Capture the cell that displays the provided text and extract its [X, Y] central coordinate. 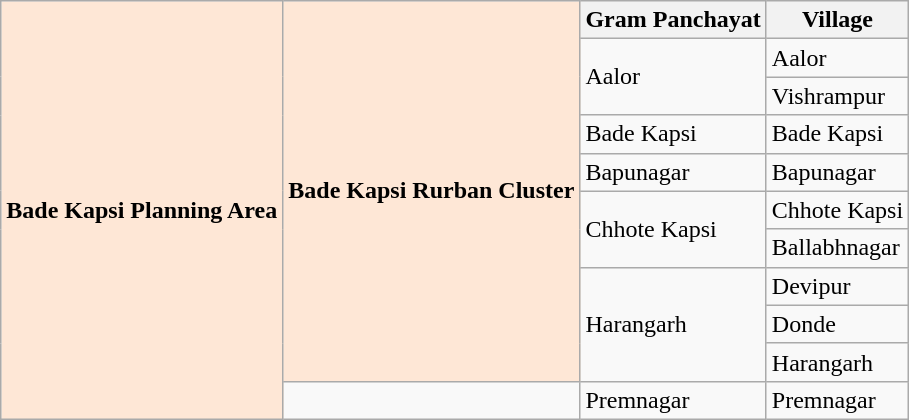
Donde [837, 324]
Village [837, 20]
Bade Kapsi Rurban Cluster [432, 192]
Ballabhnagar [837, 248]
Vishrampur [837, 96]
Devipur [837, 286]
Bade Kapsi Planning Area [142, 210]
Gram Panchayat [673, 20]
